Scan for the cell matching the given text and deliver its [X, Y] coordinate at center. 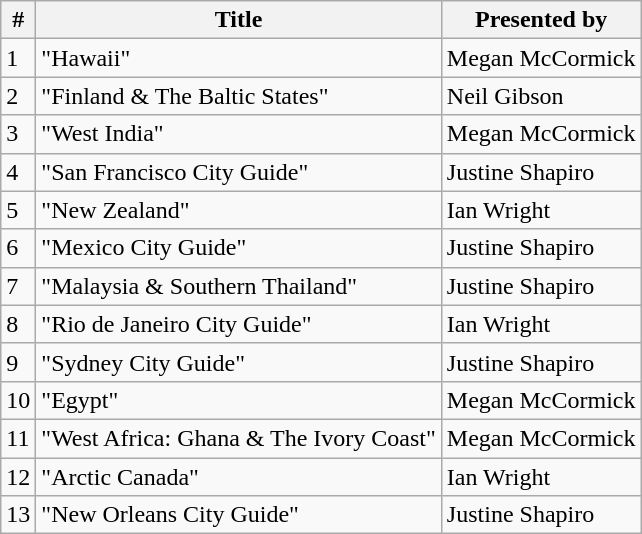
"Malaysia & Southern Thailand" [239, 286]
"Sydney City Guide" [239, 362]
"Mexico City Guide" [239, 248]
5 [18, 210]
8 [18, 324]
2 [18, 96]
10 [18, 400]
13 [18, 515]
"New Orleans City Guide" [239, 515]
"Arctic Canada" [239, 477]
6 [18, 248]
"Hawaii" [239, 58]
7 [18, 286]
# [18, 20]
"New Zealand" [239, 210]
1 [18, 58]
"Finland & The Baltic States" [239, 96]
"West India" [239, 134]
12 [18, 477]
"West Africa: Ghana & The Ivory Coast" [239, 438]
11 [18, 438]
4 [18, 172]
Title [239, 20]
3 [18, 134]
"Egypt" [239, 400]
"San Francisco City Guide" [239, 172]
9 [18, 362]
"Rio de Janeiro City Guide" [239, 324]
Presented by [541, 20]
Neil Gibson [541, 96]
